For the text-containing cell, return its midpoint in (X, Y) coordinate format. 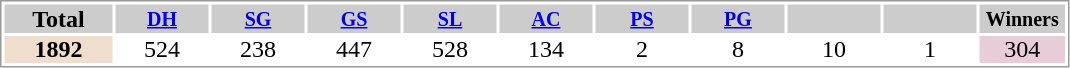
Total (58, 18)
8 (738, 50)
10 (834, 50)
134 (546, 50)
DH (162, 18)
AC (546, 18)
2 (642, 50)
PS (642, 18)
Winners (1023, 18)
1892 (58, 50)
1 (930, 50)
304 (1023, 50)
528 (450, 50)
PG (738, 18)
SL (450, 18)
447 (354, 50)
SG (258, 18)
524 (162, 50)
GS (354, 18)
238 (258, 50)
